Provide the [x, y] coordinate of the cell's center where the given text is located.  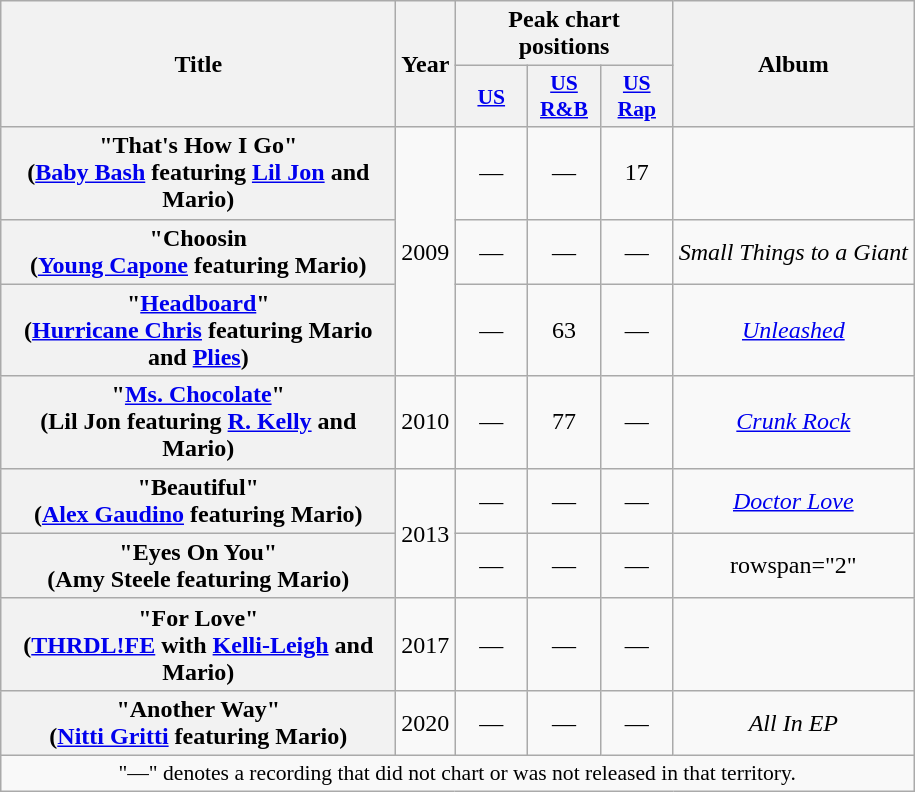
2010 [426, 422]
2020 [426, 722]
All In EP [793, 722]
"Eyes On You"(Amy Steele featuring Mario) [198, 566]
2013 [426, 533]
"—" denotes a recording that did not chart or was not released in that territory. [458, 773]
Doctor Love [793, 500]
Crunk Rock [793, 422]
Album [793, 64]
2009 [426, 252]
rowspan="2" [793, 566]
Year [426, 64]
Small Things to a Giant [793, 252]
Title [198, 64]
77 [564, 422]
Peak chart positions [564, 34]
US Rap [636, 96]
US [492, 96]
US R&B [564, 96]
"Ms. Chocolate"(Lil Jon featuring R. Kelly and Mario) [198, 422]
"Beautiful"(Alex Gaudino featuring Mario) [198, 500]
"That's How I Go"(Baby Bash featuring Lil Jon and Mario) [198, 173]
"Another Way"(Nitti Gritti featuring Mario) [198, 722]
"For Love"(THRDL!FE with Kelli-Leigh and Mario) [198, 644]
2017 [426, 644]
17 [636, 173]
"Choosin(Young Capone featuring Mario) [198, 252]
63 [564, 330]
"Headboard"(Hurricane Chris featuring Mario and Plies) [198, 330]
Unleashed [793, 330]
